Scan for the cell matching the given text and deliver its [x, y] coordinate at center. 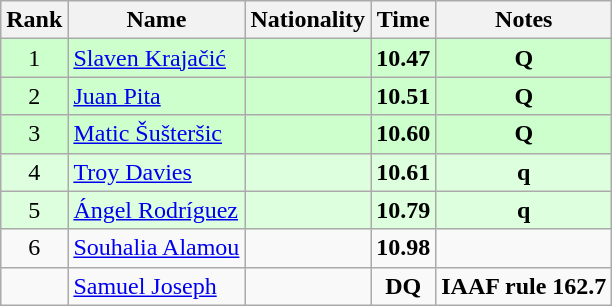
Rank [34, 20]
Slaven Krajačić [156, 58]
Ángel Rodríguez [156, 210]
4 [34, 172]
1 [34, 58]
Notes [524, 20]
Nationality [308, 20]
10.60 [404, 134]
3 [34, 134]
10.47 [404, 58]
IAAF rule 162.7 [524, 286]
10.51 [404, 96]
Souhalia Alamou [156, 248]
10.61 [404, 172]
Troy Davies [156, 172]
10.79 [404, 210]
6 [34, 248]
DQ [404, 286]
10.98 [404, 248]
Juan Pita [156, 96]
Matic Šušteršic [156, 134]
Samuel Joseph [156, 286]
5 [34, 210]
Name [156, 20]
Time [404, 20]
2 [34, 96]
